Output the (x, y) coordinate of the center of the cell containing the given text.  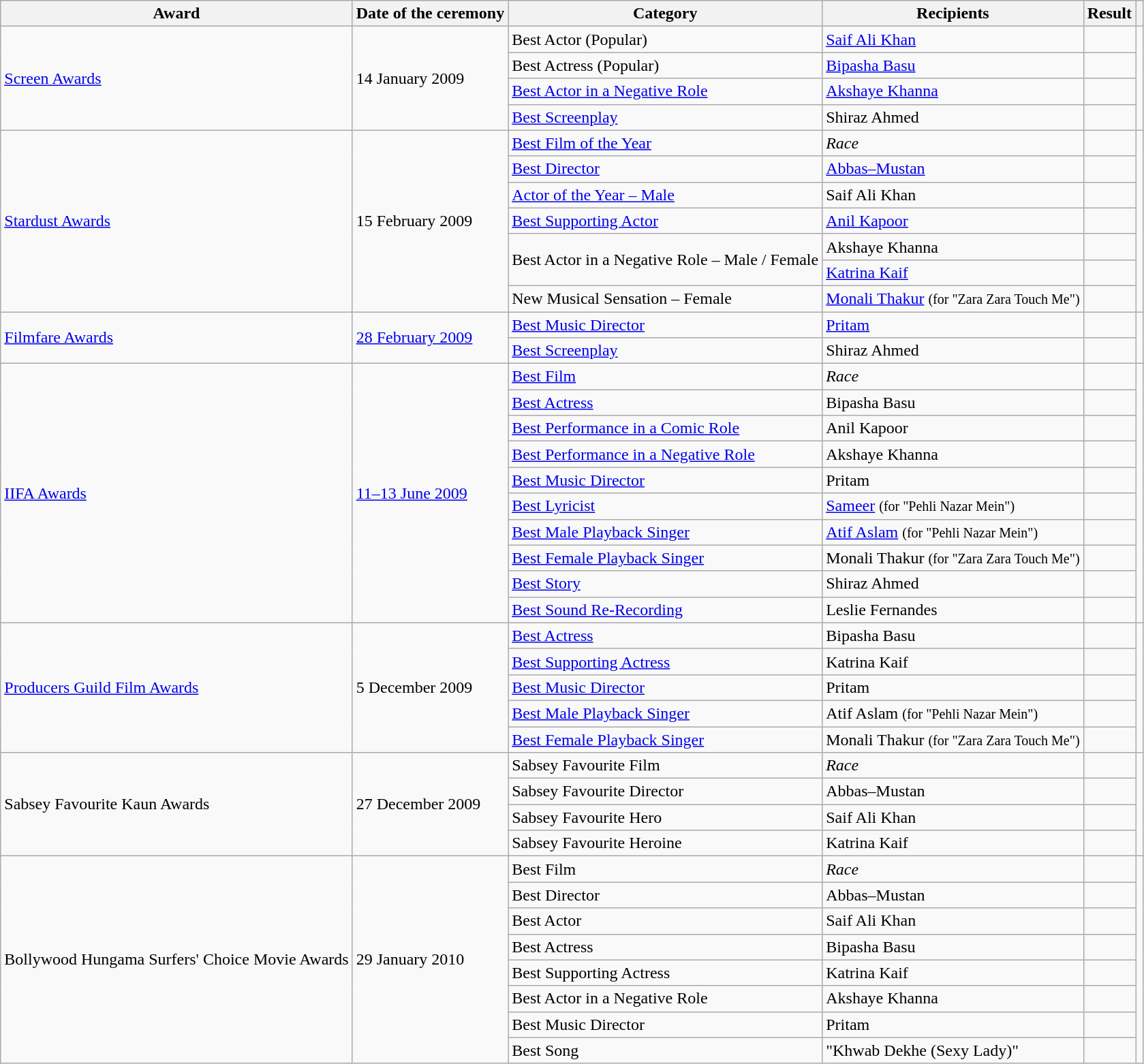
Bollywood Hungama Surfers' Choice Movie Awards (176, 960)
Sabsey Favourite Hero (665, 817)
Recipients (953, 14)
Screen Awards (176, 78)
Best Film of the Year (665, 143)
Best Sound Re-Recording (665, 610)
Best Song (665, 1050)
Actor of the Year – Male (665, 195)
Producers Guild Film Awards (176, 687)
29 January 2010 (431, 960)
27 December 2009 (431, 804)
Award (176, 14)
Best Actor in a Negative Role – Male / Female (665, 260)
Stardust Awards (176, 221)
Best Supporting Actor (665, 221)
Sabsey Favourite Film (665, 766)
5 December 2009 (431, 687)
Result (1109, 14)
Category (665, 14)
Best Story (665, 584)
New Musical Sensation – Female (665, 298)
Best Lyricist (665, 506)
IIFA Awards (176, 493)
Leslie Fernandes (953, 610)
11–13 June 2009 (431, 493)
Best Performance in a Comic Role (665, 428)
"Khwab Dekhe (Sexy Lady)" (953, 1050)
Sabsey Favourite Director (665, 792)
Date of the ceremony (431, 14)
Best Actress (Popular) (665, 65)
15 February 2009 (431, 221)
Best Performance in a Negative Role (665, 454)
Sabsey Favourite Heroine (665, 843)
Best Actor (665, 921)
14 January 2009 (431, 78)
Sameer (for "Pehli Nazar Mein") (953, 506)
Sabsey Favourite Kaun Awards (176, 804)
Filmfare Awards (176, 338)
28 February 2009 (431, 338)
Best Actor (Popular) (665, 40)
